From the cell containing the given text, extract its center point as (x, y) coordinate. 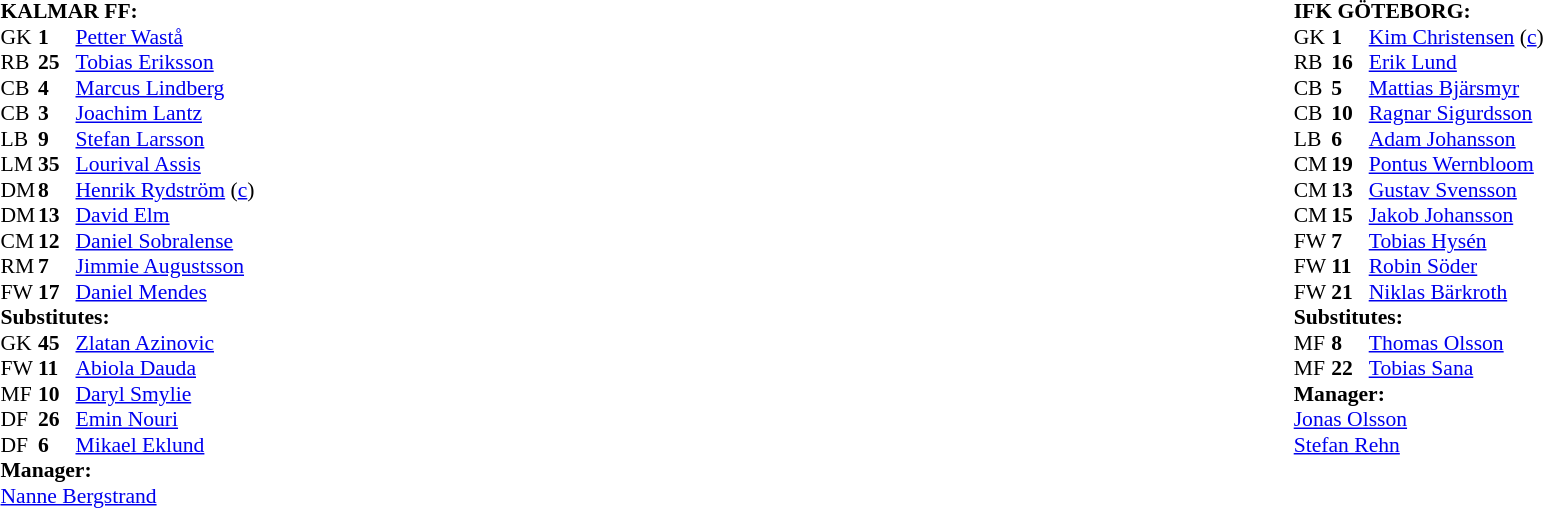
Tobias Eriksson (166, 63)
Mikael Eklund (166, 445)
16 (1350, 63)
45 (57, 343)
Daniel Sobralense (166, 241)
4 (57, 88)
5 (1350, 88)
Jimmie Augustsson (166, 267)
22 (1350, 369)
15 (1350, 215)
17 (57, 292)
David Elm (166, 215)
Petter Wastå (166, 37)
RM (19, 267)
Lourival Assis (166, 165)
21 (1350, 292)
Joachim Lantz (166, 113)
Marcus Lindberg (166, 88)
9 (57, 139)
Daniel Mendes (166, 292)
12 (57, 241)
Manager: (127, 471)
26 (57, 419)
Zlatan Azinovic (166, 343)
LM (19, 165)
3 (57, 113)
Emin Nouri (166, 419)
25 (57, 63)
Stefan Larsson (166, 139)
35 (57, 165)
Abiola Dauda (166, 369)
19 (1350, 165)
Substitutes: (127, 317)
Henrik Rydström (c) (166, 190)
Daryl Smylie (166, 394)
